Provide the (X, Y) coordinate of the cell's center where the given text is located.  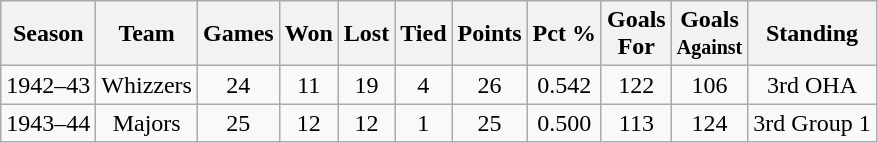
Games (238, 34)
Points (490, 34)
Won (308, 34)
Season (48, 34)
0.542 (564, 85)
1942–43 (48, 85)
26 (490, 85)
Tied (424, 34)
122 (636, 85)
Team (147, 34)
3rd Group 1 (812, 123)
4 (424, 85)
1 (424, 123)
113 (636, 123)
GoalsAgainst (710, 34)
Standing (812, 34)
Pct % (564, 34)
Whizzers (147, 85)
3rd OHA (812, 85)
106 (710, 85)
11 (308, 85)
GoalsFor (636, 34)
0.500 (564, 123)
124 (710, 123)
1943–44 (48, 123)
19 (366, 85)
Lost (366, 34)
Majors (147, 123)
24 (238, 85)
